Find where the given text appears and provide that cell's center as [X, Y] coordinate. 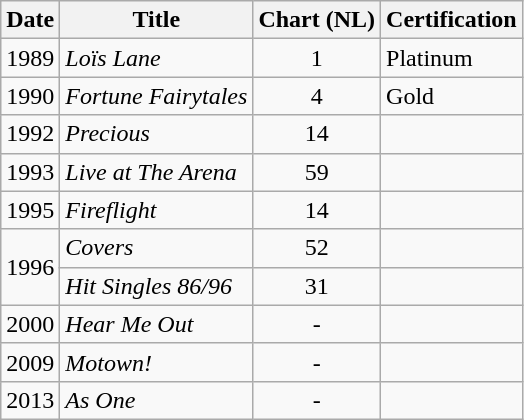
Precious [156, 134]
As One [156, 400]
Live at The Arena [156, 172]
1993 [30, 172]
Motown! [156, 362]
Covers [156, 248]
52 [317, 248]
2009 [30, 362]
Title [156, 20]
1990 [30, 96]
Certification [452, 20]
Date [30, 20]
59 [317, 172]
Platinum [452, 58]
2013 [30, 400]
2000 [30, 324]
Gold [452, 96]
Loïs Lane [156, 58]
1992 [30, 134]
1995 [30, 210]
1 [317, 58]
Fireflight [156, 210]
Fortune Fairytales [156, 96]
1996 [30, 267]
4 [317, 96]
Hit Singles 86/96 [156, 286]
Chart (NL) [317, 20]
Hear Me Out [156, 324]
1989 [30, 58]
31 [317, 286]
